Return (X, Y) of the center of cell containing provided text 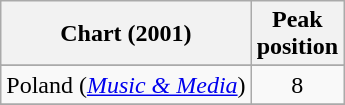
Chart (2001) (126, 34)
8 (297, 85)
Poland (Music & Media) (126, 85)
Peakposition (297, 34)
